Scan for the cell matching the given text and deliver its [x, y] coordinate at center. 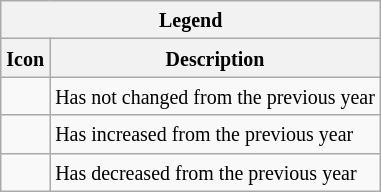
Description [216, 58]
Has increased from the previous year [216, 134]
Has decreased from the previous year [216, 172]
Icon [26, 58]
Has not changed from the previous year [216, 96]
Legend [191, 20]
